Locate the cell with the specified text and output its [X, Y] center coordinate. 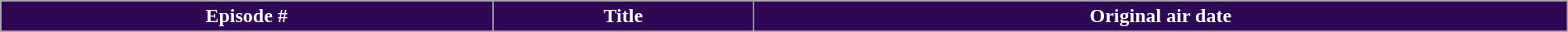
Episode # [246, 16]
Original air date [1160, 16]
Title [624, 16]
